Pinpoint the cell where the given text exists, returning its (X, Y) midpoint coordinate. 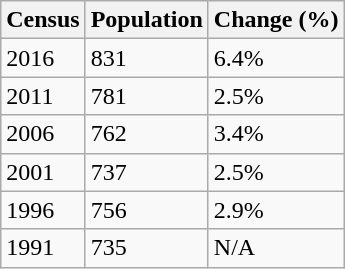
1991 (43, 248)
2.9% (276, 210)
Census (43, 20)
735 (146, 248)
756 (146, 210)
2011 (43, 96)
N/A (276, 248)
Change (%) (276, 20)
831 (146, 58)
737 (146, 172)
2016 (43, 58)
6.4% (276, 58)
2001 (43, 172)
Population (146, 20)
1996 (43, 210)
3.4% (276, 134)
762 (146, 134)
781 (146, 96)
2006 (43, 134)
